Detect which cell encompasses the target text, then output its (x, y) center coordinate. 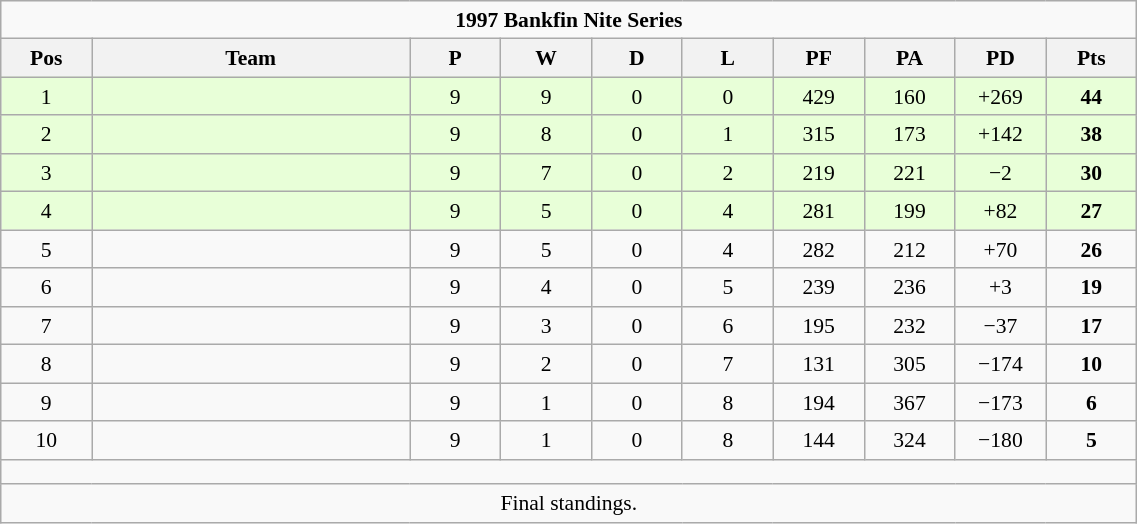
19 (1092, 288)
+269 (1000, 97)
367 (910, 402)
17 (1092, 326)
144 (818, 440)
+3 (1000, 288)
W (546, 58)
212 (910, 249)
−2 (1000, 173)
232 (910, 326)
1997 Bankfin Nite Series (569, 20)
PD (1000, 58)
−37 (1000, 326)
−180 (1000, 440)
30 (1092, 173)
219 (818, 173)
173 (910, 135)
L (728, 58)
Team (251, 58)
D (636, 58)
Pts (1092, 58)
−173 (1000, 402)
131 (818, 364)
PA (910, 58)
221 (910, 173)
26 (1092, 249)
Final standings. (569, 504)
Pos (46, 58)
282 (818, 249)
PF (818, 58)
305 (910, 364)
315 (818, 135)
281 (818, 211)
194 (818, 402)
+70 (1000, 249)
160 (910, 97)
44 (1092, 97)
−174 (1000, 364)
195 (818, 326)
199 (910, 211)
27 (1092, 211)
+142 (1000, 135)
429 (818, 97)
324 (910, 440)
P (456, 58)
+82 (1000, 211)
239 (818, 288)
38 (1092, 135)
236 (910, 288)
